Determine the [X, Y] coordinate at the center of the cell enclosing the given text.  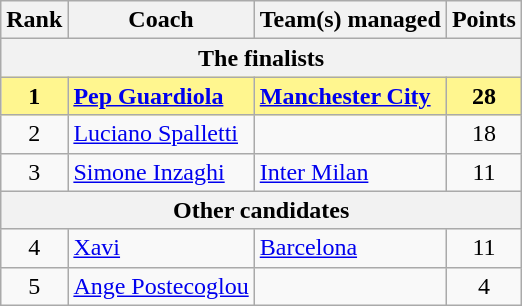
Rank [34, 20]
Manchester City [350, 96]
3 [34, 172]
Simone Inzaghi [161, 172]
Points [484, 20]
Inter Milan [350, 172]
Ange Postecoglou [161, 286]
1 [34, 96]
Other candidates [262, 210]
The finalists [262, 58]
2 [34, 134]
Luciano Spalletti [161, 134]
Team(s) managed [350, 20]
28 [484, 96]
Xavi [161, 248]
Pep Guardiola [161, 96]
18 [484, 134]
Barcelona [350, 248]
Coach [161, 20]
5 [34, 286]
